From the cell containing the given text, extract its center point as (x, y) coordinate. 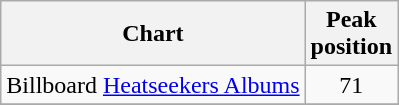
71 (351, 85)
Chart (153, 34)
Billboard Heatseekers Albums (153, 85)
Peakposition (351, 34)
